Determine the (X, Y) coordinate at the center of the cell enclosing the given text.  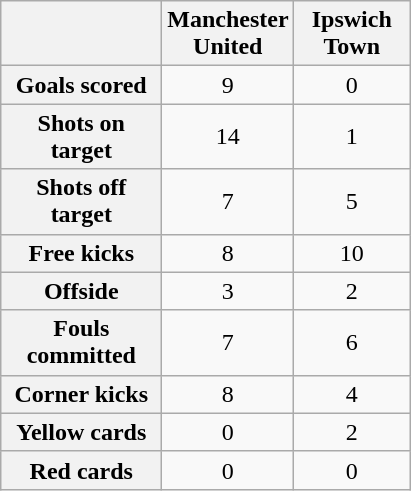
3 (228, 291)
Fouls committed (82, 342)
4 (352, 394)
Goals scored (82, 85)
Yellow cards (82, 432)
1 (352, 136)
Corner kicks (82, 394)
Shots off target (82, 202)
Shots on target (82, 136)
9 (228, 85)
Ipswich Town (352, 34)
Manchester United (228, 34)
Offside (82, 291)
10 (352, 253)
6 (352, 342)
14 (228, 136)
Free kicks (82, 253)
Red cards (82, 470)
5 (352, 202)
